Pinpoint the cell where the given text exists, returning its [X, Y] midpoint coordinate. 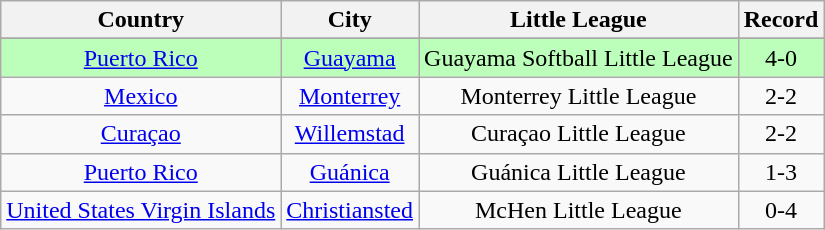
City [350, 20]
Monterrey [350, 96]
Guánica [350, 172]
Country [141, 20]
Mexico [141, 96]
United States Virgin Islands [141, 210]
Guayama Softball Little League [579, 58]
Monterrey Little League [579, 96]
Curaçao Little League [579, 134]
Willemstad [350, 134]
4-0 [781, 58]
Christiansted [350, 210]
0-4 [781, 210]
Little League [579, 20]
Curaçao [141, 134]
1-3 [781, 172]
McHen Little League [579, 210]
Guayama [350, 58]
Record [781, 20]
Guánica Little League [579, 172]
